Capture the cell that displays the provided text and extract its [X, Y] central coordinate. 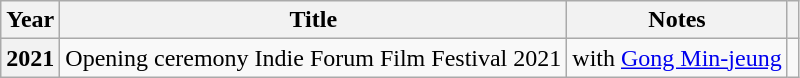
Year [30, 20]
Opening ceremony Indie Forum Film Festival 2021 [314, 58]
with Gong Min-jeung [677, 58]
Notes [677, 20]
Title [314, 20]
2021 [30, 58]
